Output the (x, y) coordinate of the center of the cell containing the given text.  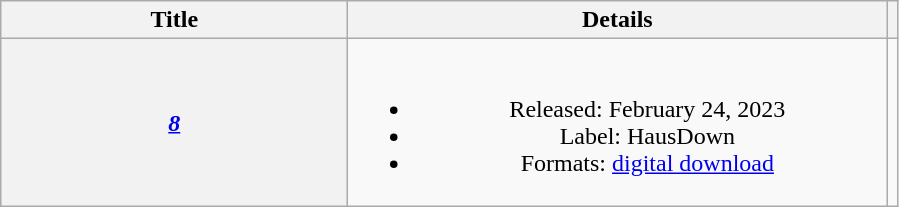
Released: February 24, 2023Label: HausDownFormats: digital download (618, 122)
Title (174, 20)
Details (618, 20)
8 (174, 122)
